Return the [X, Y] coordinate for the center point of the cell that contains the specified text.  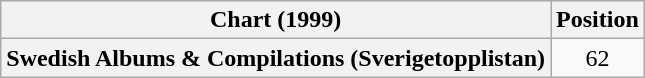
Chart (1999) [276, 20]
62 [598, 58]
Swedish Albums & Compilations (Sverigetopplistan) [276, 58]
Position [598, 20]
